From the cell containing the given text, extract its center point as [X, Y] coordinate. 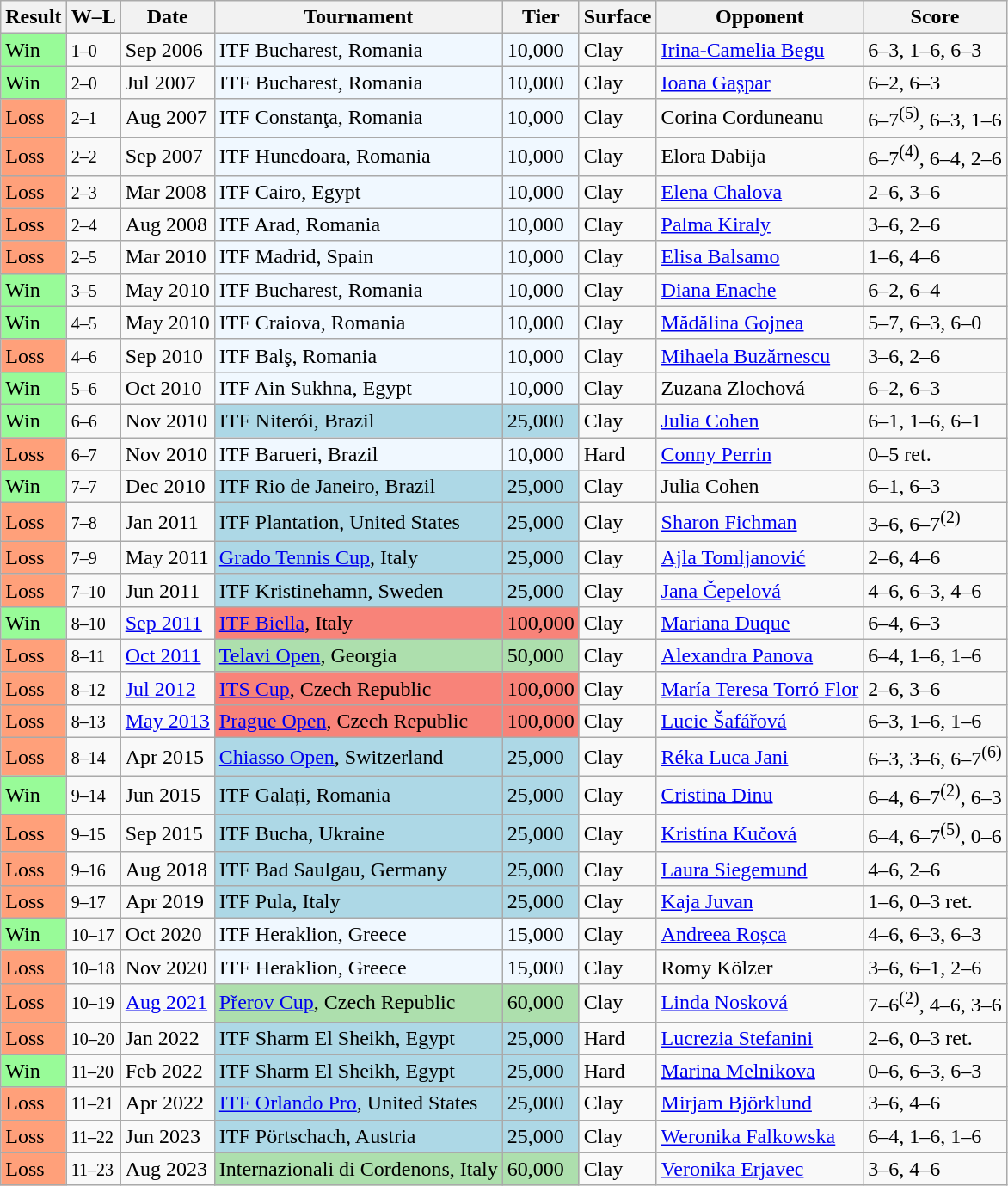
ITF Ain Sukhna, Egypt [358, 388]
Sep 2007 [167, 157]
11–23 [93, 1169]
2–0 [93, 83]
Prague Open, Czech Republic [358, 722]
Jana Čepelová [760, 590]
9–17 [93, 901]
ITS Cup, Czech Republic [358, 688]
8–14 [93, 757]
7–7 [93, 487]
Apr 2022 [167, 1103]
6–4, 6–7(5), 0–6 [935, 834]
9–14 [93, 795]
6–3, 3–6, 6–7(6) [935, 757]
Dec 2010 [167, 487]
Result [34, 17]
0–5 ret. [935, 454]
Mar 2008 [167, 192]
Surface [618, 17]
1–0 [93, 50]
Aug 2018 [167, 869]
ITF Orlando Pro, United States [358, 1103]
6–1, 1–6, 6–1 [935, 421]
Ajla Tomljanović [760, 557]
ITF Arad, Romania [358, 224]
Linda Nosková [760, 1003]
Réka Luca Jani [760, 757]
Andreea Roșca [760, 934]
1–6, 4–6 [935, 257]
2–6, 0–3 ret. [935, 1038]
ITF Bucha, Ukraine [358, 834]
Marina Melnikova [760, 1071]
Nov 2020 [167, 967]
6–3, 1–6, 1–6 [935, 722]
5–7, 6–3, 6–0 [935, 323]
Aug 2007 [167, 119]
Mar 2010 [167, 257]
Elora Dabija [760, 157]
6–6 [93, 421]
4–5 [93, 323]
Laura Siegemund [760, 869]
Elena Chalova [760, 192]
8–13 [93, 722]
Internazionali di Cordenons, Italy [358, 1169]
6–7(5), 6–3, 1–6 [935, 119]
2–3 [93, 192]
Oct 2010 [167, 388]
ITF Barueri, Brazil [358, 454]
Cristina Dinu [760, 795]
Tournament [358, 17]
Elisa Balsamo [760, 257]
Grado Tennis Cup, Italy [358, 557]
2–6, 4–6 [935, 557]
Feb 2022 [167, 1071]
W–L [93, 17]
Sep 2011 [167, 623]
Kaja Juvan [760, 901]
Irina-Camelia Begu [760, 50]
Romy Kölzer [760, 967]
María Teresa Torró Flor [760, 688]
ITF Plantation, United States [358, 523]
2–4 [93, 224]
9–16 [93, 869]
Date [167, 17]
7–8 [93, 523]
Palma Kiraly [760, 224]
6–4, 6–7(2), 6–3 [935, 795]
Tier [540, 17]
Oct 2020 [167, 934]
8–12 [93, 688]
May 2013 [167, 722]
3–6, 6–7(2) [935, 523]
11–20 [93, 1071]
ITF Constanţa, Romania [358, 119]
ITF Rio de Janeiro, Brazil [358, 487]
ITF Cairo, Egypt [358, 192]
4–6 [93, 355]
Zuzana Zlochová [760, 388]
11–21 [93, 1103]
ITF Pula, Italy [358, 901]
Mihaela Buzărnescu [760, 355]
1–6, 0–3 ret. [935, 901]
ITF Craiova, Romania [358, 323]
6–4, 6–3 [935, 623]
4–6, 6–3, 6–3 [935, 934]
ITF Kristinehamn, Sweden [358, 590]
Jan 2011 [167, 523]
Lucie Šafářová [760, 722]
8–10 [93, 623]
0–6, 6–3, 6–3 [935, 1071]
Score [935, 17]
Chiasso Open, Switzerland [358, 757]
Alexandra Panova [760, 655]
Apr 2019 [167, 901]
11–22 [93, 1136]
Mirjam Björklund [760, 1103]
Aug 2021 [167, 1003]
Veronika Erjavec [760, 1169]
Jul 2007 [167, 83]
ITF Biella, Italy [358, 623]
2–5 [93, 257]
10–20 [93, 1038]
Diana Enache [760, 290]
ITF Hunedoara, Romania [358, 157]
6–7(4), 6–4, 2–6 [935, 157]
Jul 2012 [167, 688]
3–6, 6–1, 2–6 [935, 967]
Sep 2015 [167, 834]
Kristína Kučová [760, 834]
ITF Pörtschach, Austria [358, 1136]
Sharon Fichman [760, 523]
Mădălina Gojnea [760, 323]
Corina Corduneanu [760, 119]
7–10 [93, 590]
Jun 2023 [167, 1136]
10–19 [93, 1003]
2–1 [93, 119]
7–6(2), 4–6, 3–6 [935, 1003]
5–6 [93, 388]
Jun 2015 [167, 795]
Jan 2022 [167, 1038]
Aug 2008 [167, 224]
2–2 [93, 157]
Conny Perrin [760, 454]
Apr 2015 [167, 757]
Opponent [760, 17]
ITF Balş, Romania [358, 355]
Přerov Cup, Czech Republic [358, 1003]
Jun 2011 [167, 590]
Mariana Duque [760, 623]
ITF Bad Saulgau, Germany [358, 869]
ITF Galați, Romania [358, 795]
ITF Niterói, Brazil [358, 421]
8–11 [93, 655]
May 2011 [167, 557]
6–3, 1–6, 6–3 [935, 50]
6–2, 6–4 [935, 290]
3–5 [93, 290]
10–17 [93, 934]
Sep 2010 [167, 355]
Lucrezia Stefanini [760, 1038]
4–6, 6–3, 4–6 [935, 590]
Telavi Open, Georgia [358, 655]
10–18 [93, 967]
4–6, 2–6 [935, 869]
Aug 2023 [167, 1169]
6–1, 6–3 [935, 487]
ITF Madrid, Spain [358, 257]
9–15 [93, 834]
6–7 [93, 454]
Ioana Gașpar [760, 83]
7–9 [93, 557]
Sep 2006 [167, 50]
50,000 [540, 655]
Weronika Falkowska [760, 1136]
Oct 2011 [167, 655]
